Locate the cell with the specified text and output its [X, Y] center coordinate. 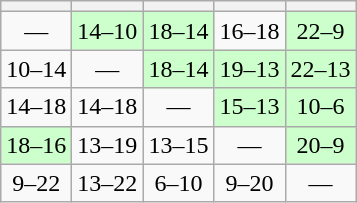
13–22 [108, 183]
19–13 [250, 69]
16–18 [250, 31]
13–19 [108, 145]
13–15 [178, 145]
10–6 [320, 107]
15–13 [250, 107]
9–20 [250, 183]
14–10 [108, 31]
9–22 [36, 183]
18–16 [36, 145]
6–10 [178, 183]
22–9 [320, 31]
10–14 [36, 69]
20–9 [320, 145]
22–13 [320, 69]
